Identify which cell holds the provided text, then report its [x, y] central coordinate. 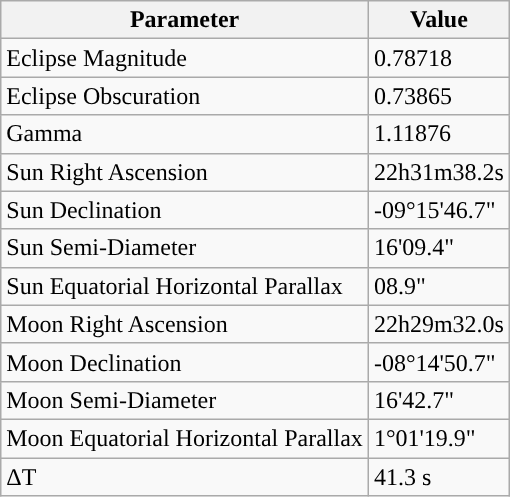
-08°14'50.7" [438, 362]
08.9" [438, 286]
22h31m38.2s [438, 172]
0.78718 [438, 58]
0.73865 [438, 96]
Moon Right Ascension [185, 324]
Eclipse Magnitude [185, 58]
Sun Right Ascension [185, 172]
-09°15'46.7" [438, 210]
Eclipse Obscuration [185, 96]
16'09.4" [438, 248]
Moon Semi-Diameter [185, 400]
41.3 s [438, 477]
Gamma [185, 134]
1°01'19.9" [438, 438]
Value [438, 20]
Sun Declination [185, 210]
Moon Declination [185, 362]
Sun Equatorial Horizontal Parallax [185, 286]
16'42.7" [438, 400]
22h29m32.0s [438, 324]
Sun Semi-Diameter [185, 248]
1.11876 [438, 134]
Parameter [185, 20]
ΔT [185, 477]
Moon Equatorial Horizontal Parallax [185, 438]
